Pinpoint the cell where the given text exists, returning its (x, y) midpoint coordinate. 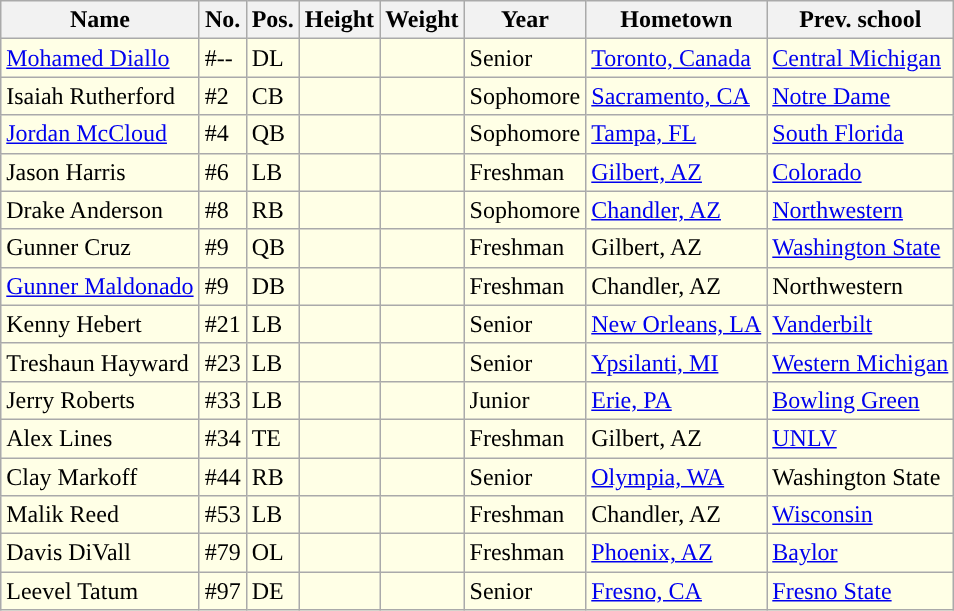
Western Michigan (860, 362)
#33 (222, 400)
Treshaun Hayward (100, 362)
#53 (222, 515)
South Florida (860, 134)
Hometown (676, 20)
Ypsilanti, MI (676, 362)
Drake Anderson (100, 210)
#79 (222, 553)
UNLV (860, 438)
Jerry Roberts (100, 400)
Year (525, 20)
#6 (222, 172)
DE (272, 591)
Wisconsin (860, 515)
Toronto, Canada (676, 58)
Baylor (860, 553)
#23 (222, 362)
Junior (525, 400)
Sacramento, CA (676, 96)
#21 (222, 324)
Isaiah Rutherford (100, 96)
Fresno, CA (676, 591)
#4 (222, 134)
#97 (222, 591)
Jason Harris (100, 172)
Jordan McCloud (100, 134)
Erie, PA (676, 400)
Leevel Tatum (100, 591)
#8 (222, 210)
Malik Reed (100, 515)
#-- (222, 58)
New Orleans, LA (676, 324)
Gunner Maldonado (100, 286)
No. (222, 20)
CB (272, 96)
DB (272, 286)
Vanderbilt (860, 324)
Weight (422, 20)
TE (272, 438)
Notre Dame (860, 96)
OL (272, 553)
Height (339, 20)
Prev. school (860, 20)
Pos. (272, 20)
Kenny Hebert (100, 324)
Fresno State (860, 591)
Olympia, WA (676, 477)
Gunner Cruz (100, 248)
Colorado (860, 172)
Name (100, 20)
Phoenix, AZ (676, 553)
#34 (222, 438)
DL (272, 58)
#44 (222, 477)
Bowling Green (860, 400)
Clay Markoff (100, 477)
Davis DiVall (100, 553)
Central Michigan (860, 58)
#2 (222, 96)
Tampa, FL (676, 134)
Mohamed Diallo (100, 58)
Alex Lines (100, 438)
